Search for the cell housing the specified text and yield its (x, y) center coordinate. 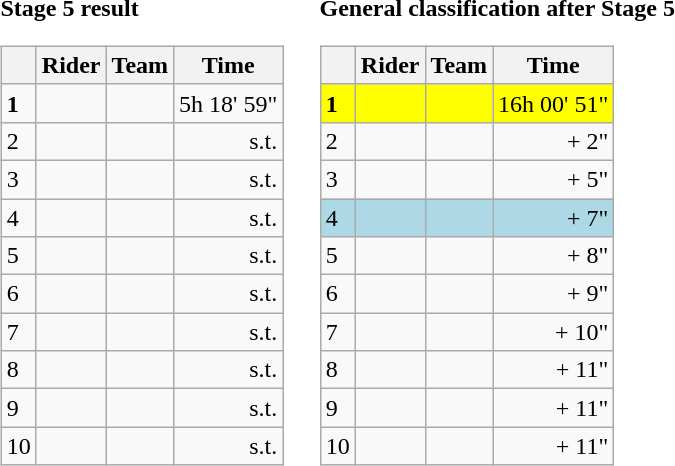
5h 18' 59" (228, 103)
+ 5" (554, 179)
+ 9" (554, 294)
+ 7" (554, 217)
+ 10" (554, 332)
16h 00' 51" (554, 103)
+ 2" (554, 141)
+ 8" (554, 256)
